Return [X, Y] of the center of cell containing provided text 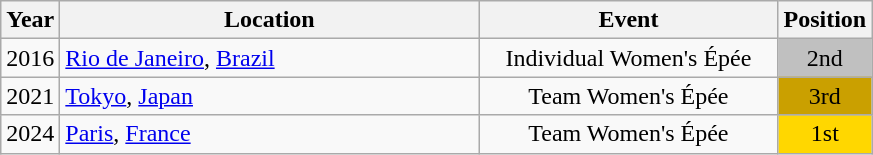
Paris, France [270, 134]
Tokyo, Japan [270, 96]
3rd [825, 96]
Location [270, 20]
Year [30, 20]
2016 [30, 58]
Individual Women's Épée [628, 58]
2024 [30, 134]
Event [628, 20]
2021 [30, 96]
Rio de Janeiro, Brazil [270, 58]
Position [825, 20]
2nd [825, 58]
1st [825, 134]
